Determine the (x, y) coordinate at the center of the cell enclosing the given text.  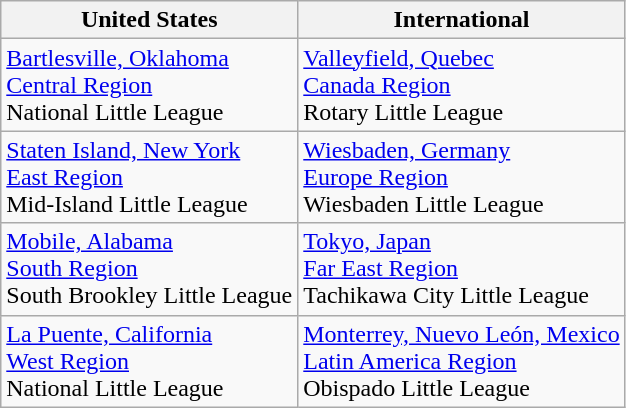
La Puente, CaliforniaWest RegionNational Little League (150, 361)
Monterrey, Nuevo León, MexicoLatin America RegionObispado Little League (462, 361)
Tokyo, JapanFar East RegionTachikawa City Little League (462, 269)
United States (150, 20)
Staten Island, New YorkEast RegionMid-Island Little League (150, 177)
Valleyfield, Quebec Canada RegionRotary Little League (462, 85)
Bartlesville, OklahomaCentral RegionNational Little League (150, 85)
International (462, 20)
Mobile, AlabamaSouth RegionSouth Brookley Little League (150, 269)
Wiesbaden, GermanyEurope RegionWiesbaden Little League (462, 177)
